Detect which cell encompasses the target text, then output its [X, Y] center coordinate. 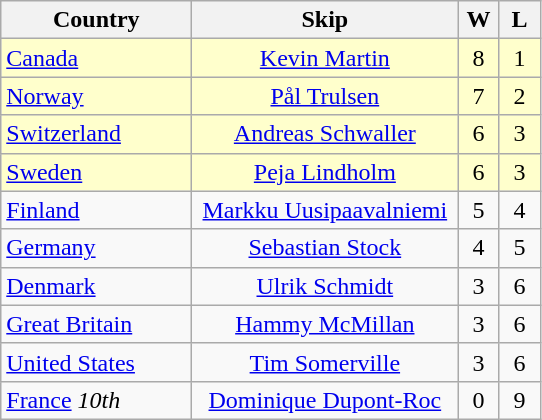
France 10th [96, 400]
Peja Lindholm [325, 172]
8 [478, 58]
Switzerland [96, 134]
9 [520, 400]
1 [520, 58]
Hammy McMillan [325, 324]
Denmark [96, 286]
Andreas Schwaller [325, 134]
Canada [96, 58]
Finland [96, 210]
United States [96, 362]
Ulrik Schmidt [325, 286]
7 [478, 96]
Germany [96, 248]
L [520, 20]
Kevin Martin [325, 58]
Dominique Dupont-Roc [325, 400]
Tim Somerville [325, 362]
W [478, 20]
Pål Trulsen [325, 96]
Country [96, 20]
Norway [96, 96]
Sebastian Stock [325, 248]
0 [478, 400]
Sweden [96, 172]
Skip [325, 20]
Great Britain [96, 324]
Markku Uusipaavalniemi [325, 210]
2 [520, 96]
